Output the [x, y] coordinate of the center of the cell containing the given text.  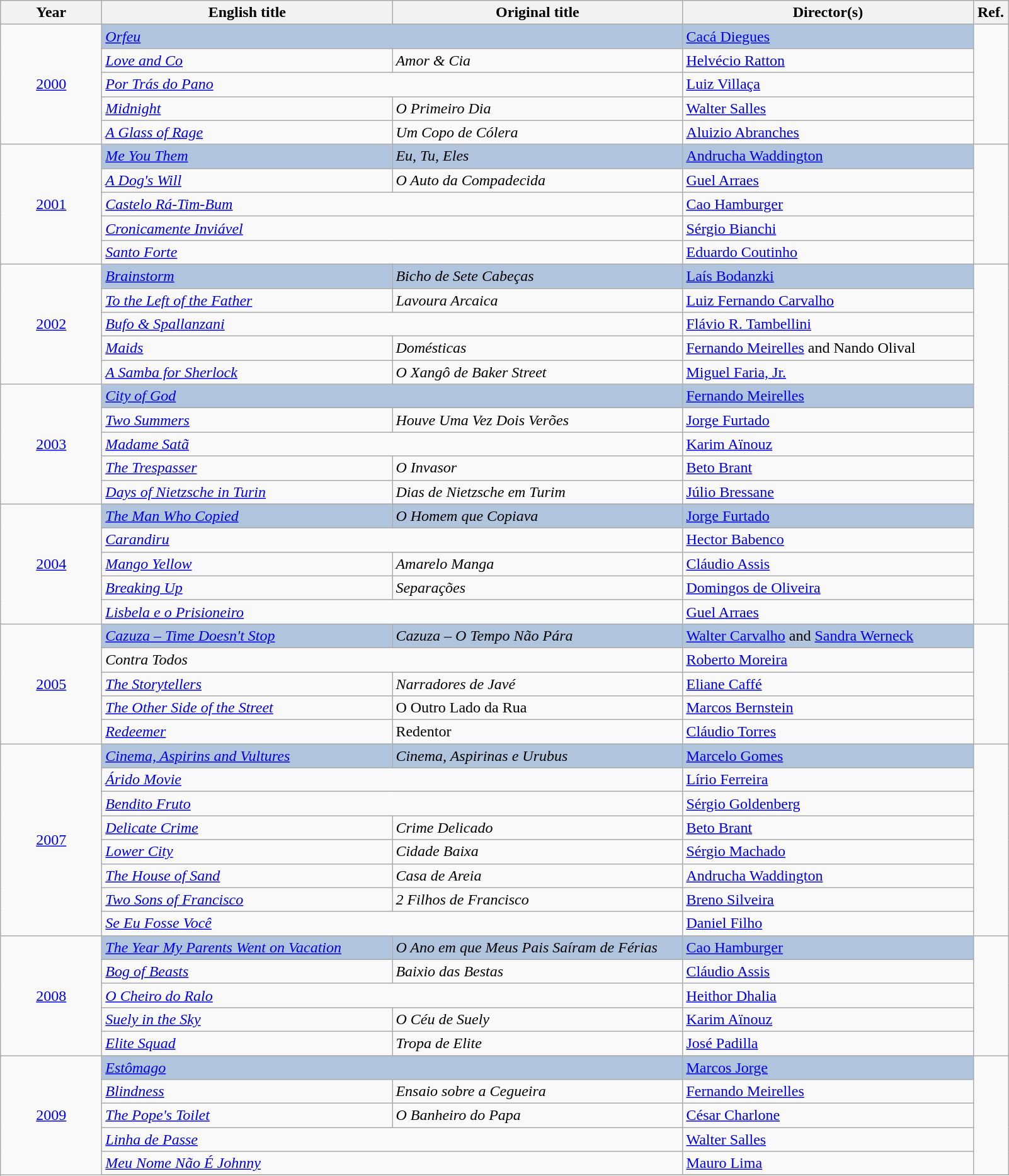
Director(s) [828, 13]
Maids [247, 348]
Bicho de Sete Cabeças [538, 276]
Houve Uma Vez Dois Verões [538, 420]
Narradores de Javé [538, 683]
José Padilla [828, 1043]
Cinema, Aspirinas e Urubus [538, 756]
Bog of Beasts [247, 971]
O Xangô de Baker Street [538, 372]
O Auto da Compadecida [538, 180]
Luiz Fernando Carvalho [828, 300]
Marcos Jorge [828, 1068]
Árido Movie [392, 780]
Midnight [247, 108]
Baixio das Bestas [538, 971]
O Outro Lado da Rua [538, 708]
Cinema, Aspirins and Vultures [247, 756]
2002 [52, 324]
Um Copo de Cólera [538, 132]
Júlio Bressane [828, 492]
Flávio R. Tambellini [828, 324]
2005 [52, 683]
City of God [392, 396]
Blindness [247, 1092]
Delicate Crime [247, 828]
2000 [52, 84]
Cacá Diegues [828, 37]
Lisbela e o Prisioneiro [392, 612]
Love and Co [247, 60]
2009 [52, 1116]
O Primeiro Dia [538, 108]
Breaking Up [247, 588]
Contra Todos [392, 659]
Por Trás do Pano [392, 84]
Ref. [991, 13]
Cláudio Torres [828, 732]
A Glass of Rage [247, 132]
Elite Squad [247, 1043]
O Céu de Suely [538, 1019]
2 Filhos de Francisco [538, 899]
Walter Carvalho and Sandra Werneck [828, 636]
Bufo & Spallanzani [392, 324]
The Year My Parents Went on Vacation [247, 947]
Estômago [392, 1068]
2004 [52, 564]
2007 [52, 840]
Domésticas [538, 348]
Two Summers [247, 420]
English title [247, 13]
The Storytellers [247, 683]
Suely in the Sky [247, 1019]
Aluizio Abranches [828, 132]
Breno Silveira [828, 899]
2003 [52, 444]
Sérgio Goldenberg [828, 804]
Helvécio Ratton [828, 60]
Dias de Nietzsche em Turim [538, 492]
Separações [538, 588]
Original title [538, 13]
The Other Side of the Street [247, 708]
Laís Bodanzki [828, 276]
Lavoura Arcaica [538, 300]
Santo Forte [392, 252]
Roberto Moreira [828, 659]
O Banheiro do Papa [538, 1116]
A Samba for Sherlock [247, 372]
Year [52, 13]
Hector Babenco [828, 540]
Marcos Bernstein [828, 708]
Redentor [538, 732]
Tropa de Elite [538, 1043]
Cronicamente Inviável [392, 228]
Bendito Fruto [392, 804]
Daniel Filho [828, 923]
Eduardo Coutinho [828, 252]
The Trespasser [247, 468]
O Cheiro do Ralo [392, 995]
Luiz Villaça [828, 84]
Heithor Dhalia [828, 995]
Mango Yellow [247, 564]
Me You Them [247, 156]
Amarelo Manga [538, 564]
Madame Satã [392, 444]
Domingos de Oliveira [828, 588]
The Pope's Toilet [247, 1116]
The House of Sand [247, 876]
Sérgio Machado [828, 852]
To the Left of the Father [247, 300]
Lírio Ferreira [828, 780]
Sérgio Bianchi [828, 228]
Eliane Caffé [828, 683]
Cidade Baixa [538, 852]
Lower City [247, 852]
Mauro Lima [828, 1163]
Castelo Rá-Tim-Bum [392, 204]
Crime Delicado [538, 828]
Two Sons of Francisco [247, 899]
Eu, Tu, Eles [538, 156]
Miguel Faria, Jr. [828, 372]
O Homem que Copiava [538, 516]
Se Eu Fosse Você [392, 923]
Meu Nome Não É Johnny [392, 1163]
César Charlone [828, 1116]
Ensaio sobre a Cegueira [538, 1092]
Linha de Passe [392, 1139]
Cazuza – Time Doesn't Stop [247, 636]
2001 [52, 204]
Carandiru [392, 540]
2008 [52, 995]
Marcelo Gomes [828, 756]
Days of Nietzsche in Turin [247, 492]
O Ano em que Meus Pais Saíram de Férias [538, 947]
The Man Who Copied [247, 516]
A Dog's Will [247, 180]
O Invasor [538, 468]
Amor & Cia [538, 60]
Casa de Areia [538, 876]
Cazuza – O Tempo Não Pára [538, 636]
Orfeu [392, 37]
Brainstorm [247, 276]
Redeemer [247, 732]
Fernando Meirelles and Nando Olival [828, 348]
